Determine the [X, Y] coordinate at the center of the cell enclosing the given text.  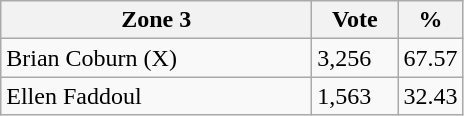
67.57 [430, 58]
Vote [355, 20]
Zone 3 [156, 20]
3,256 [355, 58]
Brian Coburn (X) [156, 58]
1,563 [355, 96]
% [430, 20]
Ellen Faddoul [156, 96]
32.43 [430, 96]
